Provide the (x, y) coordinate of the cell's center where the given text is located.  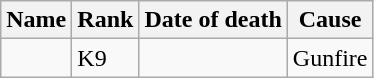
K9 (106, 58)
Cause (330, 20)
Date of death (213, 20)
Gunfire (330, 58)
Rank (106, 20)
Name (36, 20)
